Detect which cell encompasses the target text, then output its [X, Y] center coordinate. 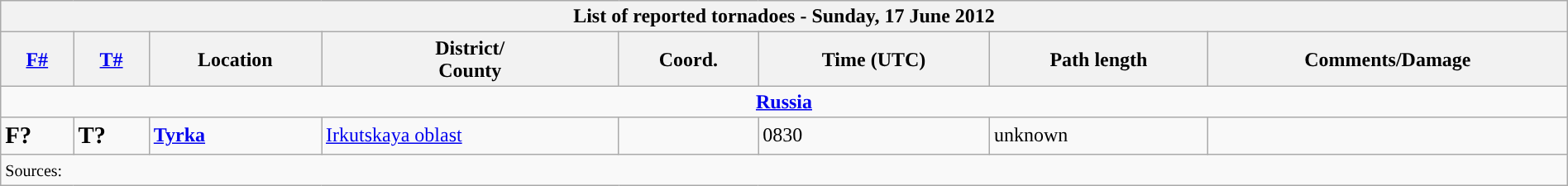
Coord. [688, 60]
Sources: [784, 169]
unknown [1098, 136]
T? [111, 136]
Time (UTC) [874, 60]
Irkutskaya oblast [470, 136]
District/County [470, 60]
Comments/Damage [1388, 60]
List of reported tornadoes - Sunday, 17 June 2012 [784, 17]
Path length [1098, 60]
Tyrka [235, 136]
Russia [784, 102]
0830 [874, 136]
F# [37, 60]
T# [111, 60]
Location [235, 60]
F? [37, 136]
